Scan for the cell matching the given text and deliver its [x, y] coordinate at center. 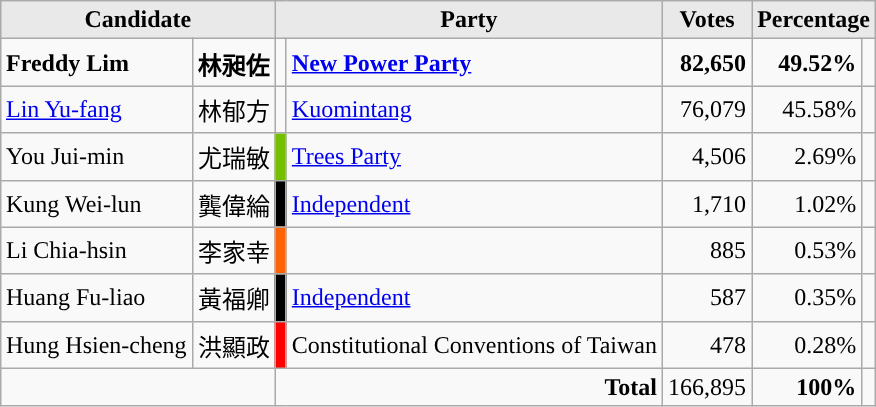
0.28% [807, 344]
李家幸 [234, 250]
Constitutional Conventions of Taiwan [474, 344]
Li Chia-hsin [96, 250]
1,710 [708, 204]
2.69% [807, 156]
0.35% [807, 298]
76,079 [708, 110]
Votes [708, 20]
黃福卿 [234, 298]
New Power Party [474, 62]
49.52% [807, 62]
Freddy Lim [96, 62]
Lin Yu-fang [96, 110]
Kung Wei-lun [96, 204]
587 [708, 298]
Percentage [814, 20]
82,650 [708, 62]
Huang Fu-liao [96, 298]
林郁方 [234, 110]
Hung Hsien-cheng [96, 344]
1.02% [807, 204]
洪顯政 [234, 344]
4,506 [708, 156]
100% [807, 387]
166,895 [708, 387]
Candidate [138, 20]
885 [708, 250]
Total [468, 387]
478 [708, 344]
You Jui-min [96, 156]
Trees Party [474, 156]
龔偉綸 [234, 204]
Party [468, 20]
0.53% [807, 250]
尤瑞敏 [234, 156]
Kuomintang [474, 110]
林昶佐 [234, 62]
45.58% [807, 110]
